Locate the cell with the specified text and output its (X, Y) center coordinate. 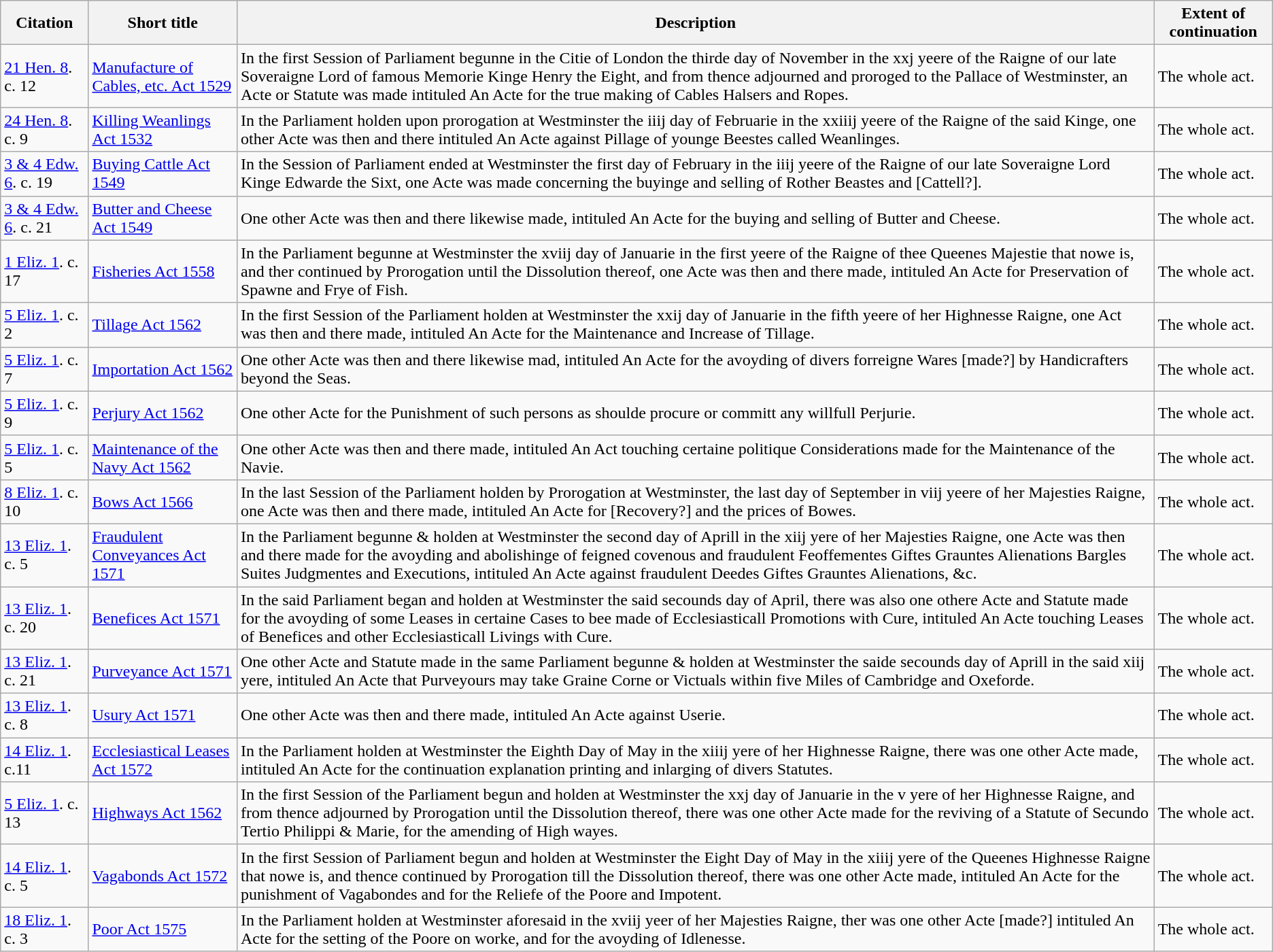
14 Eliz. 1. c. 5 (45, 876)
Butter and Cheese Act 1549 (163, 218)
8 Eliz. 1. c. 10 (45, 502)
Buying Cattle Act 1549 (163, 174)
3 & 4 Edw. 6. c. 21 (45, 218)
Bows Act 1566 (163, 502)
One other Acte was then and there likewise made, intituled An Acte for the buying and selling of Butter and Cheese. (695, 218)
Usury Act 1571 (163, 715)
13 Eliz. 1. c. 5 (45, 555)
13 Eliz. 1. c. 20 (45, 617)
One other Acte was then and there made, intituled An Acte against Userie. (695, 715)
5 Eliz. 1. c. 7 (45, 369)
Fraudulent Conveyances Act 1571 (163, 555)
Importation Act 1562 (163, 369)
Tillage Act 1562 (163, 325)
Highways Act 1562 (163, 813)
21 Hen. 8. c. 12 (45, 76)
Benefices Act 1571 (163, 617)
1 Eliz. 1. c. 17 (45, 271)
Extent of continuation (1213, 23)
Perjury Act 1562 (163, 413)
One other Acte was then and there made, intituled An Act touching certaine politique Considerations made for the Maintenance of the Navie. (695, 457)
Citation (45, 23)
5 Eliz. 1. c. 13 (45, 813)
13 Eliz. 1. c. 21 (45, 672)
Short title (163, 23)
Fisheries Act 1558 (163, 271)
Killing Weanlings Act 1532 (163, 129)
24 Hen. 8. c. 9 (45, 129)
13 Eliz. 1. c. 8 (45, 715)
Purveyance Act 1571 (163, 672)
Description (695, 23)
Ecclesiastical Leases Act 1572 (163, 760)
14 Eliz. 1. c.11 (45, 760)
18 Eliz. 1. c. 3 (45, 929)
Poor Act 1575 (163, 929)
5 Eliz. 1. c. 2 (45, 325)
5 Eliz. 1. c. 5 (45, 457)
One other Acte for the Punishment of such persons as shoulde procure or committ any willfull Perjurie. (695, 413)
Vagabonds Act 1572 (163, 876)
Maintenance of the Navy Act 1562 (163, 457)
Manufacture of Cables, etc. Act 1529 (163, 76)
5 Eliz. 1. c. 9 (45, 413)
3 & 4 Edw. 6. c. 19 (45, 174)
